Output the (x, y) coordinate of the center of the cell containing the given text.  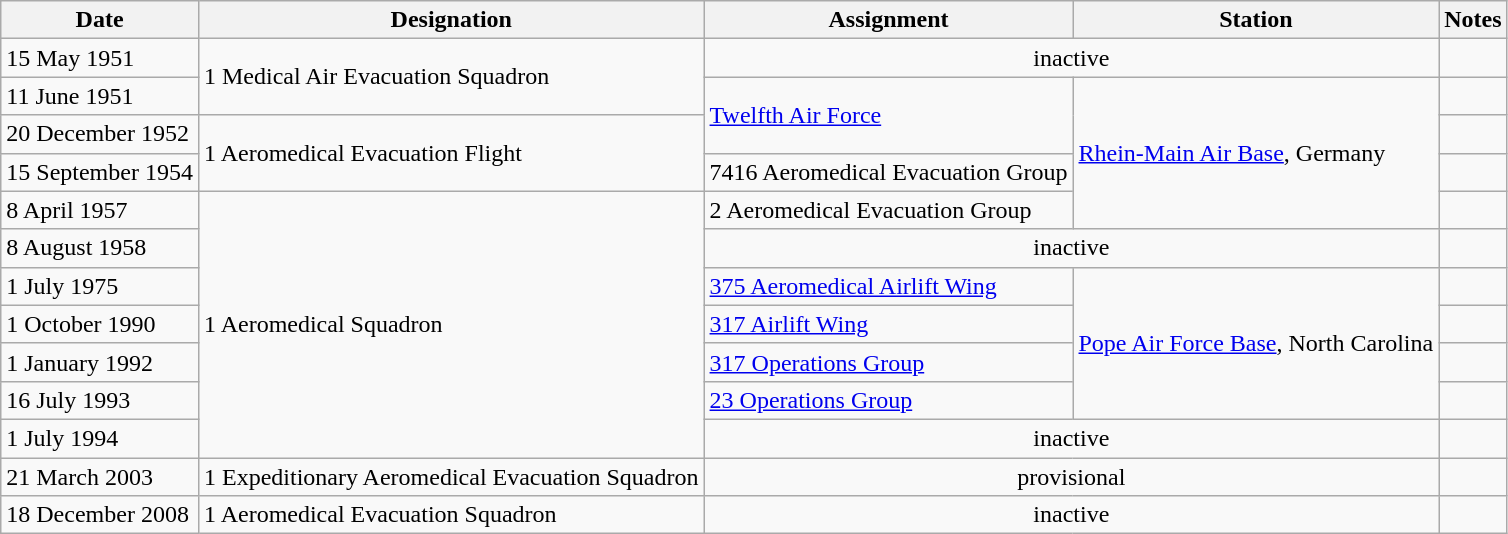
317 Airlift Wing (888, 324)
1 October 1990 (100, 324)
Rhein-Main Air Base, Germany (1256, 153)
Date (100, 20)
1 July 1994 (100, 438)
Assignment (888, 20)
1 July 1975 (100, 286)
23 Operations Group (888, 400)
1 January 1992 (100, 362)
Pope Air Force Base, North Carolina (1256, 343)
8 August 1958 (100, 248)
1 Medical Air Evacuation Squadron (451, 77)
11 June 1951 (100, 96)
2 Aeromedical Evacuation Group (888, 210)
317 Operations Group (888, 362)
8 April 1957 (100, 210)
375 Aeromedical Airlift Wing (888, 286)
1 Expeditionary Aeromedical Evacuation Squadron (451, 477)
15 September 1954 (100, 172)
20 December 1952 (100, 134)
Notes (1473, 20)
18 December 2008 (100, 515)
7416 Aeromedical Evacuation Group (888, 172)
21 March 2003 (100, 477)
15 May 1951 (100, 58)
16 July 1993 (100, 400)
1 Aeromedical Evacuation Squadron (451, 515)
Twelfth Air Force (888, 115)
Designation (451, 20)
1 Aeromedical Evacuation Flight (451, 153)
provisional (1072, 477)
1 Aeromedical Squadron (451, 324)
Station (1256, 20)
